Scan for the cell matching the given text and deliver its (X, Y) coordinate at center. 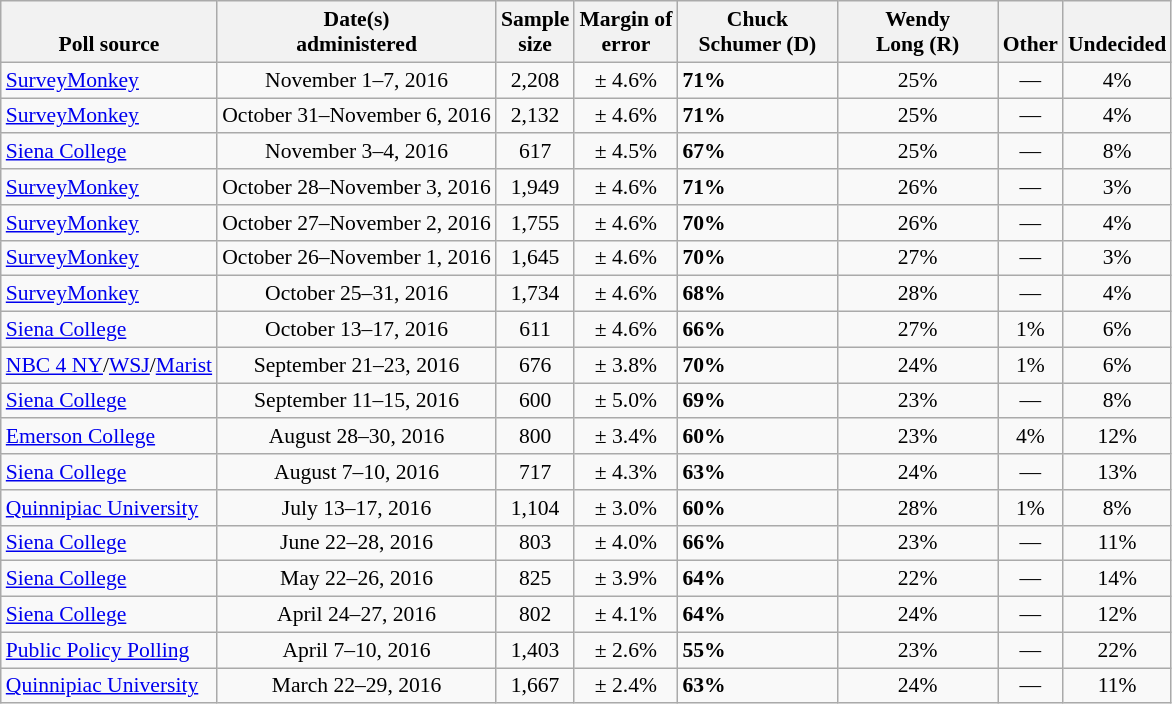
803 (535, 543)
13% (1117, 472)
± 3.4% (626, 437)
October 31–November 6, 2016 (356, 116)
55% (757, 650)
717 (535, 472)
Other (1030, 32)
WendyLong (R) (918, 32)
825 (535, 579)
1,949 (535, 187)
676 (535, 365)
October 26–November 1, 2016 (356, 258)
Margin oferror (626, 32)
69% (757, 401)
July 13–17, 2016 (356, 508)
ChuckSchumer (D) (757, 32)
600 (535, 401)
± 4.0% (626, 543)
Undecided (1117, 32)
2,208 (535, 80)
67% (757, 152)
68% (757, 294)
March 22–29, 2016 (356, 686)
14% (1117, 579)
617 (535, 152)
611 (535, 330)
June 22–28, 2016 (356, 543)
1,645 (535, 258)
1,667 (535, 686)
± 5.0% (626, 401)
± 2.6% (626, 650)
1,403 (535, 650)
NBC 4 NY/WSJ/Marist (109, 365)
September 21–23, 2016 (356, 365)
± 4.3% (626, 472)
800 (535, 437)
April 7–10, 2016 (356, 650)
1,734 (535, 294)
802 (535, 615)
October 27–November 2, 2016 (356, 223)
Public Policy Polling (109, 650)
1,755 (535, 223)
2,132 (535, 116)
May 22–26, 2016 (356, 579)
November 1–7, 2016 (356, 80)
April 24–27, 2016 (356, 615)
November 3–4, 2016 (356, 152)
Emerson College (109, 437)
October 25–31, 2016 (356, 294)
August 28–30, 2016 (356, 437)
Date(s)administered (356, 32)
September 11–15, 2016 (356, 401)
± 4.1% (626, 615)
August 7–10, 2016 (356, 472)
1,104 (535, 508)
Samplesize (535, 32)
Poll source (109, 32)
± 4.5% (626, 152)
± 3.9% (626, 579)
± 3.0% (626, 508)
± 2.4% (626, 686)
October 28–November 3, 2016 (356, 187)
± 3.8% (626, 365)
October 13–17, 2016 (356, 330)
